Identify which cell holds the provided text, then report its (x, y) central coordinate. 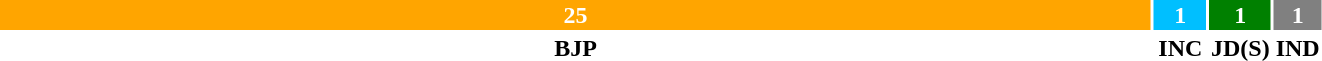
25 (576, 15)
